Find where the given text appears and provide that cell's center as [x, y] coordinate. 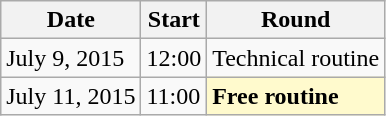
Technical routine [296, 58]
Round [296, 20]
Date [71, 20]
11:00 [174, 96]
Free routine [296, 96]
Start [174, 20]
July 11, 2015 [71, 96]
12:00 [174, 58]
July 9, 2015 [71, 58]
